Detect which cell encompasses the target text, then output its (x, y) center coordinate. 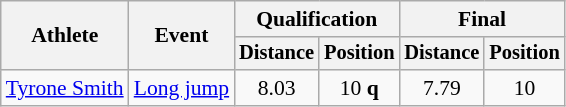
10 (524, 88)
7.79 (442, 88)
Event (182, 36)
10 q (359, 88)
8.03 (276, 88)
Athlete (65, 36)
Long jump (182, 88)
Qualification (316, 19)
Final (482, 19)
Tyrone Smith (65, 88)
